Pinpoint the cell where the given text exists, returning its (X, Y) midpoint coordinate. 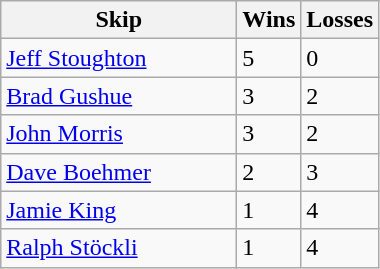
0 (340, 58)
John Morris (119, 134)
Dave Boehmer (119, 172)
Ralph Stöckli (119, 248)
Brad Gushue (119, 96)
5 (269, 58)
Losses (340, 20)
Wins (269, 20)
Jamie King (119, 210)
Skip (119, 20)
Jeff Stoughton (119, 58)
